Capture the cell that displays the provided text and extract its (X, Y) central coordinate. 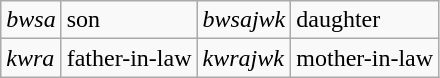
kwrajwk (244, 58)
bwsa (31, 20)
bwsajwk (244, 20)
kwra (31, 58)
father-in-law (129, 58)
daughter (365, 20)
son (129, 20)
mother-in-law (365, 58)
